Capture the cell that displays the provided text and extract its (x, y) central coordinate. 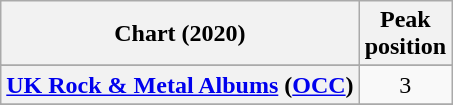
Chart (2020) (180, 34)
Peakposition (405, 34)
UK Rock & Metal Albums (OCC) (180, 85)
3 (405, 85)
